For the text-containing cell, return its midpoint in (x, y) coordinate format. 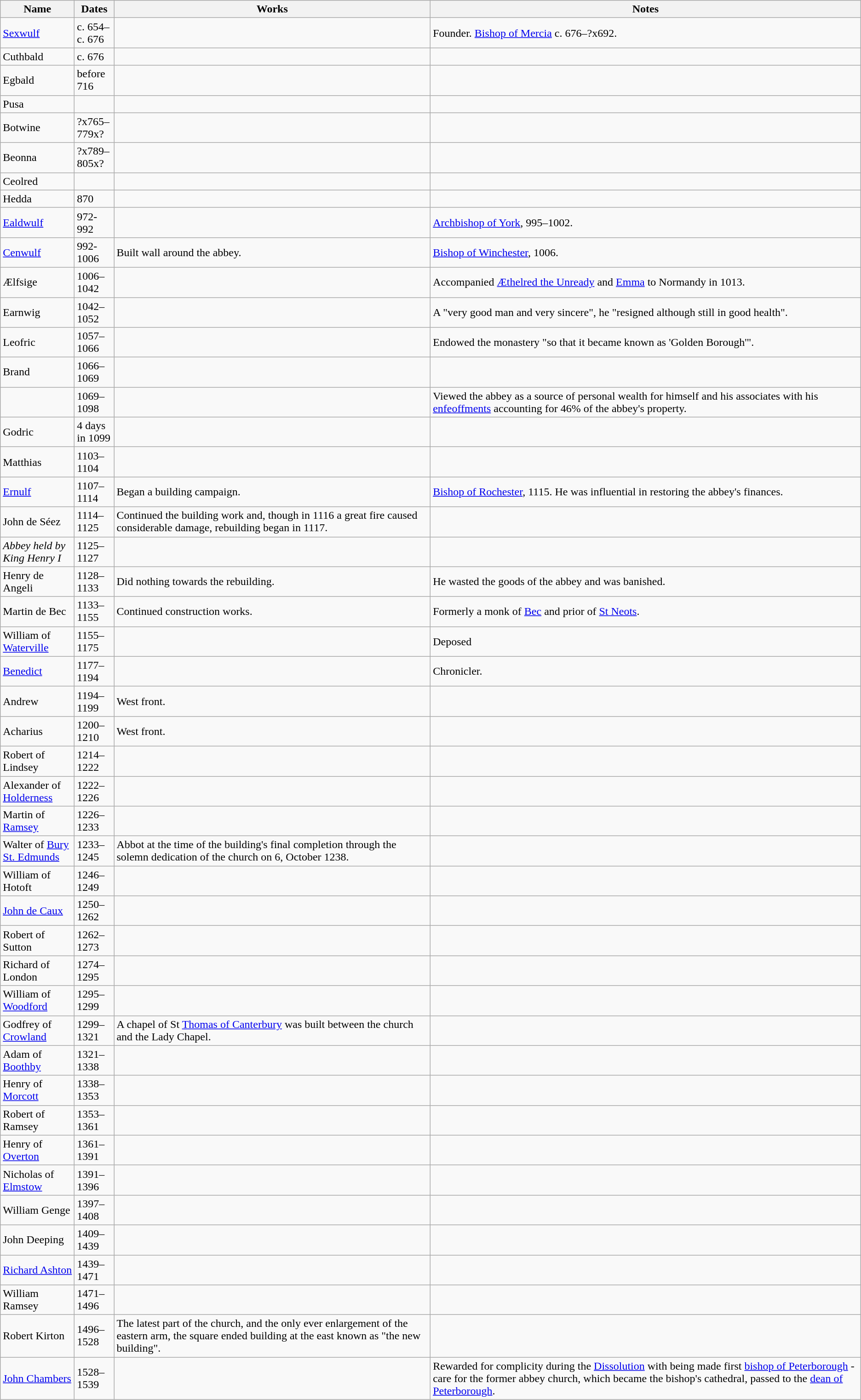
?x789–805x? (94, 157)
1107–1114 (94, 492)
Abbey held by King Henry I (38, 552)
Abbot at the time of the building's final completion through the solemn dedication of the church on 6, October 1238. (272, 851)
Notes (646, 9)
c. 676 (94, 57)
Bishop of Winchester, 1006. (646, 252)
Cuthbald (38, 57)
870 (94, 199)
1042–1052 (94, 312)
1200–1210 (94, 731)
William of Waterville (38, 641)
c. 654–c. 676 (94, 33)
Accompanied Æthelred the Unready and Emma to Normandy in 1013. (646, 282)
Works (272, 9)
1233–1245 (94, 851)
1391–1396 (94, 1180)
1262–1273 (94, 941)
1128–1133 (94, 581)
1299–1321 (94, 1030)
1133–1155 (94, 612)
He wasted the goods of the abbey and was banished. (646, 581)
1409–1439 (94, 1240)
John Deeping (38, 1240)
William of Woodford (38, 1001)
Adam of Boothby (38, 1061)
1361–1391 (94, 1150)
Walter of Bury St. Edmunds (38, 851)
Pusa (38, 104)
Chronicler. (646, 671)
Continued the building work and, though in 1116 a great fire caused considerable damage, rebuilding began in 1117. (272, 522)
John de Caux (38, 911)
Botwine (38, 128)
Hedda (38, 199)
Robert of Lindsey (38, 761)
The latest part of the church, and the only ever enlargement of the eastern arm, the square ended building at the east known as "the new building". (272, 1336)
Ælfsige (38, 282)
A chapel of St Thomas of Canterbury was built between the church and the Lady Chapel. (272, 1030)
Robert Kirton (38, 1336)
Viewed the abbey as a source of personal wealth for himself and his associates with his enfeoffments accounting for 46% of the abbey's property. (646, 402)
John de Séez (38, 522)
Martin de Bec (38, 612)
1066–1069 (94, 373)
Earnwig (38, 312)
1006–1042 (94, 282)
Matthias (38, 462)
Cenwulf (38, 252)
Founder. Bishop of Mercia c. 676–?x692. (646, 33)
Benedict (38, 671)
Built wall around the abbey. (272, 252)
Name (38, 9)
William Genge (38, 1210)
Sexwulf (38, 33)
992-1006 (94, 252)
Alexander of Holderness (38, 791)
1295–1299 (94, 1001)
1114–1125 (94, 522)
Nicholas of Elmstow (38, 1180)
1250–1262 (94, 911)
1397–1408 (94, 1210)
Deposed (646, 641)
1338–1353 (94, 1090)
1222–1226 (94, 791)
1246–1249 (94, 881)
Formerly a monk of Bec and prior of St Neots. (646, 612)
Beonna (38, 157)
Ernulf (38, 492)
1125–1127 (94, 552)
Archbishop of York, 995–1002. (646, 223)
Continued construction works. (272, 612)
Ealdwulf (38, 223)
Acharius (38, 731)
?x765–779x? (94, 128)
A "very good man and very sincere", he "resigned although still in good health". (646, 312)
1528–1539 (94, 1378)
1439–1471 (94, 1269)
Henry of Morcott (38, 1090)
1155–1175 (94, 641)
Did nothing towards the rebuilding. (272, 581)
before 716 (94, 80)
Brand (38, 373)
Henry of Overton (38, 1150)
John Chambers (38, 1378)
Godric (38, 432)
Richard of London (38, 970)
1214–1222 (94, 761)
1471–1496 (94, 1300)
Began a building campaign. (272, 492)
Endowed the monastery "so that it became known as 'Golden Borough'". (646, 342)
Richard Ashton (38, 1269)
972-992 (94, 223)
1057–1066 (94, 342)
1069–1098 (94, 402)
Ceolred (38, 181)
Dates (94, 9)
Bishop of Rochester, 1115. He was influential in restoring the abbey's finances. (646, 492)
1321–1338 (94, 1061)
Godfrey of Crowland (38, 1030)
Robert of Sutton (38, 941)
1274–1295 (94, 970)
Robert of Ramsey (38, 1120)
1226–1233 (94, 821)
Martin of Ramsey (38, 821)
1353–1361 (94, 1120)
1177–1194 (94, 671)
William of Hotoft (38, 881)
Henry de Angeli (38, 581)
Andrew (38, 701)
Egbald (38, 80)
Leofric (38, 342)
4 days in 1099 (94, 432)
1496–1528 (94, 1336)
William Ramsey (38, 1300)
1194–1199 (94, 701)
1103–1104 (94, 462)
